For the text-containing cell, return its midpoint in (X, Y) coordinate format. 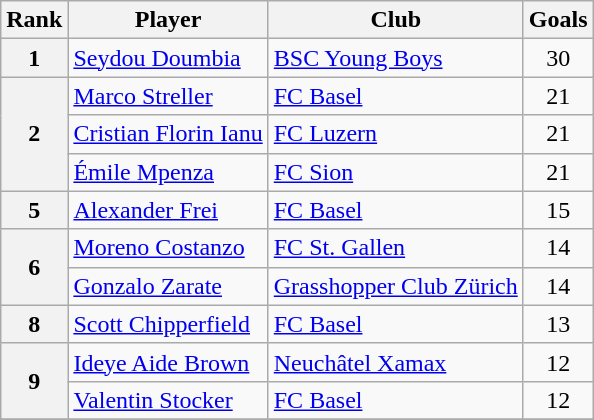
Player (168, 20)
Grasshopper Club Zürich (396, 286)
Scott Chipperfield (168, 324)
Valentin Stocker (168, 400)
15 (558, 210)
FC Sion (396, 172)
1 (34, 58)
5 (34, 210)
Neuchâtel Xamax (396, 362)
Gonzalo Zarate (168, 286)
Émile Mpenza (168, 172)
Rank (34, 20)
9 (34, 381)
2 (34, 134)
13 (558, 324)
Seydou Doumbia (168, 58)
Moreno Costanzo (168, 248)
Ideye Aide Brown (168, 362)
Marco Streller (168, 96)
Goals (558, 20)
FC St. Gallen (396, 248)
Alexander Frei (168, 210)
8 (34, 324)
30 (558, 58)
BSC Young Boys (396, 58)
FC Luzern (396, 134)
Cristian Florin Ianu (168, 134)
Club (396, 20)
6 (34, 267)
